Provide the (x, y) coordinate of the cell's center where the given text is located.  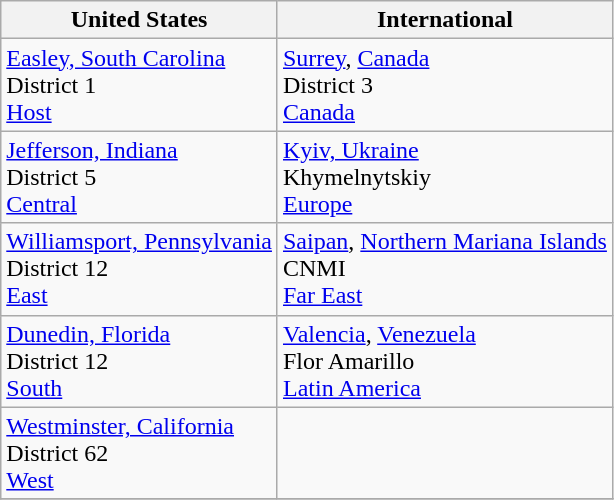
Saipan, Northern Mariana IslandsCNMIFar East (444, 269)
International (444, 20)
Easley, South CarolinaDistrict 1Host (140, 85)
Kyiv, UkraineKhymelnytskiyEurope (444, 177)
Westminster, CaliforniaDistrict 62West (140, 453)
Dunedin, FloridaDistrict 12South (140, 361)
United States (140, 20)
Valencia, VenezuelaFlor AmarilloLatin America (444, 361)
Jefferson, IndianaDistrict 5Central (140, 177)
Surrey, CanadaDistrict 3Canada (444, 85)
Williamsport, PennsylvaniaDistrict 12East (140, 269)
